Identify which cell holds the provided text, then report its (x, y) central coordinate. 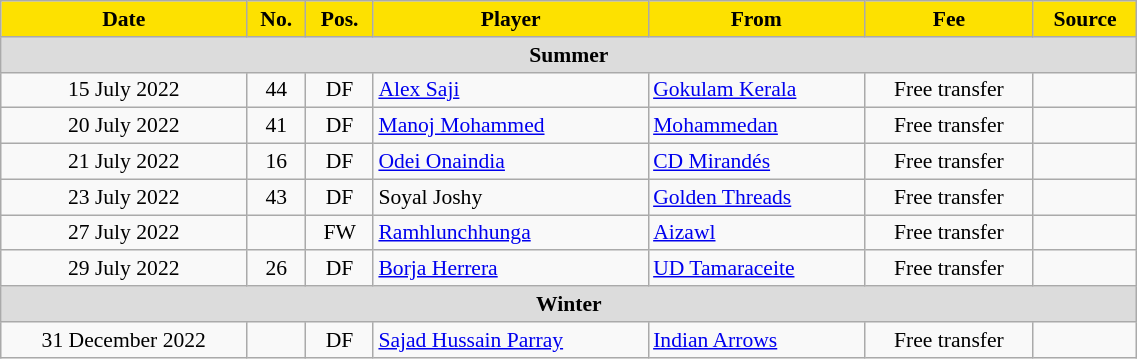
16 (276, 162)
21 July 2022 (124, 162)
From (756, 19)
41 (276, 126)
Sajad Hussain Parray (510, 340)
43 (276, 197)
Alex Saji (510, 90)
Ramhlunchhunga (510, 233)
FW (340, 233)
Gokulam Kerala (756, 90)
Odei Onaindia (510, 162)
Borja Herrera (510, 269)
31 December 2022 (124, 340)
15 July 2022 (124, 90)
Golden Threads (756, 197)
Date (124, 19)
Player (510, 19)
26 (276, 269)
Mohammedan (756, 126)
Summer (569, 55)
Winter (569, 304)
44 (276, 90)
Pos. (340, 19)
CD Mirandés (756, 162)
Manoj Mohammed (510, 126)
27 July 2022 (124, 233)
Source (1084, 19)
23 July 2022 (124, 197)
No. (276, 19)
Indian Arrows (756, 340)
Aizawl (756, 233)
Fee (948, 19)
Soyal Joshy (510, 197)
29 July 2022 (124, 269)
20 July 2022 (124, 126)
UD Tamaraceite (756, 269)
